Provide the [x, y] coordinate of the cell's center where the given text is located.  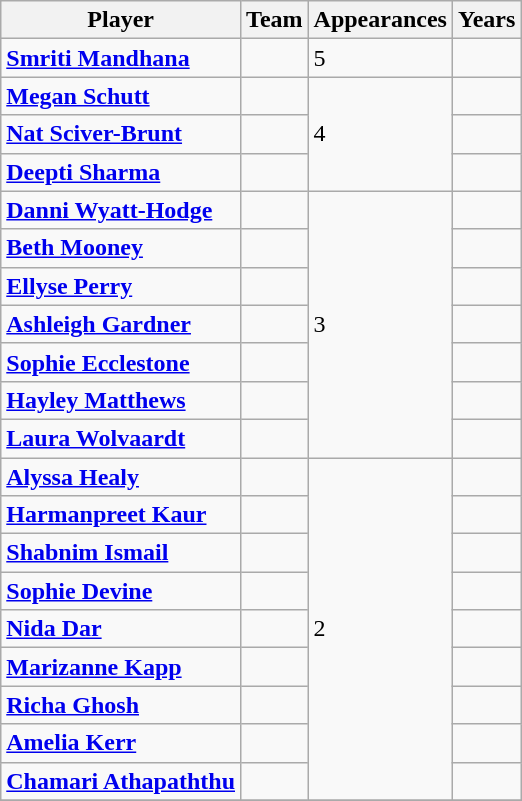
Sophie Ecclestone [121, 362]
Amelia Kerr [121, 743]
3 [380, 324]
Years [486, 20]
Smriti Mandhana [121, 58]
Danni Wyatt-Hodge [121, 210]
Nat Sciver-Brunt [121, 134]
Richa Ghosh [121, 705]
4 [380, 134]
Shabnim Ismail [121, 553]
2 [380, 630]
Megan Schutt [121, 96]
Player [121, 20]
Alyssa Healy [121, 477]
Sophie Devine [121, 591]
Hayley Matthews [121, 400]
Deepti Sharma [121, 172]
Team [275, 20]
Chamari Athapaththu [121, 781]
Laura Wolvaardt [121, 438]
Appearances [380, 20]
Harmanpreet Kaur [121, 515]
Ellyse Perry [121, 286]
Nida Dar [121, 629]
Ashleigh Gardner [121, 324]
Marizanne Kapp [121, 667]
5 [380, 58]
Beth Mooney [121, 248]
